Determine the (X, Y) coordinate at the center of the cell enclosing the given text.  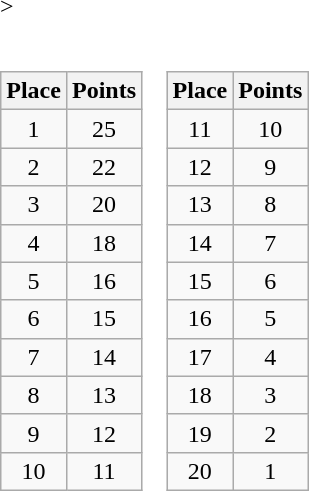
17 (200, 357)
25 (104, 129)
19 (200, 433)
22 (104, 167)
